Find where the given text appears and provide that cell's center as (X, Y) coordinate. 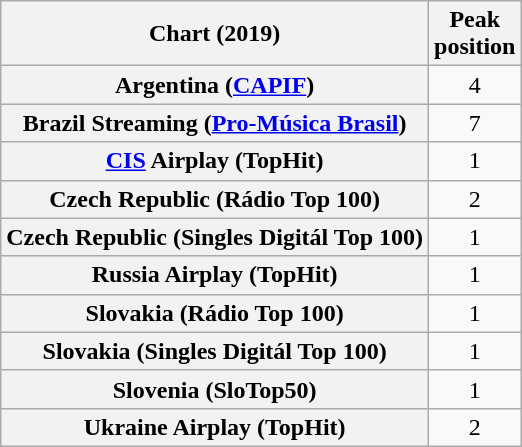
7 (475, 123)
Ukraine Airplay (TopHit) (215, 427)
4 (475, 85)
Czech Republic (Singles Digitál Top 100) (215, 237)
Czech Republic (Rádio Top 100) (215, 199)
Brazil Streaming (Pro-Música Brasil) (215, 123)
CIS Airplay (TopHit) (215, 161)
Argentina (CAPIF) (215, 85)
Slovenia (SloTop50) (215, 389)
Slovakia (Singles Digitál Top 100) (215, 351)
Russia Airplay (TopHit) (215, 275)
Chart (2019) (215, 34)
Peakposition (475, 34)
Slovakia (Rádio Top 100) (215, 313)
